Provide the (X, Y) coordinate of the cell's center where the given text is located.  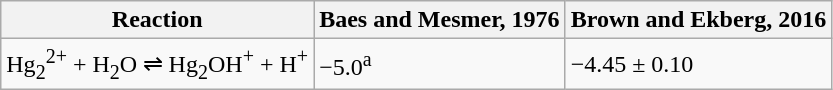
Reaction (158, 20)
−4.45 ± 0.10 (698, 64)
−5.0a (440, 64)
Baes and Mesmer, 1976 (440, 20)
Hg22+ + H2O ⇌ Hg2OH+ + H+ (158, 64)
Brown and Ekberg, 2016 (698, 20)
